Determine the [X, Y] coordinate at the center of the cell enclosing the given text.  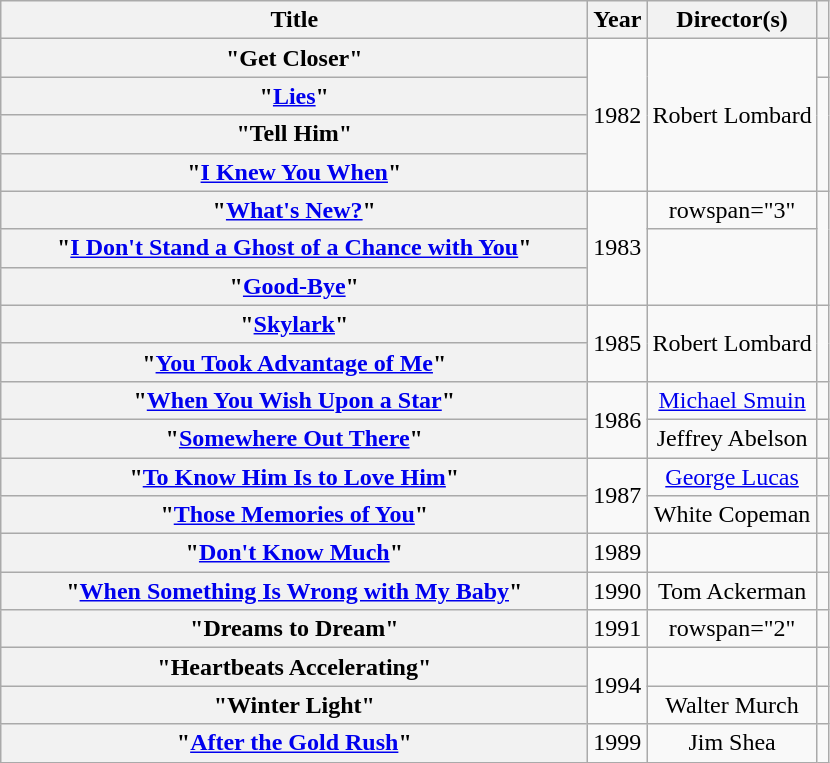
Jim Shea [732, 743]
Walter Murch [732, 705]
rowspan="2" [732, 629]
"Lies" [294, 96]
"Don't Know Much" [294, 553]
rowspan="3" [732, 210]
"Heartbeats Accelerating" [294, 667]
Year [618, 20]
"Skylark" [294, 324]
1982 [618, 115]
Michael Smuin [732, 400]
"After the Gold Rush" [294, 743]
Jeffrey Abelson [732, 438]
Tom Ackerman [732, 591]
1983 [618, 248]
"Tell Him" [294, 134]
Director(s) [732, 20]
1987 [618, 496]
"Somewhere Out There" [294, 438]
White Copeman [732, 515]
1991 [618, 629]
"To Know Him Is to Love Him" [294, 477]
"Winter Light" [294, 705]
"Dreams to Dream" [294, 629]
"When Something Is Wrong with My Baby" [294, 591]
George Lucas [732, 477]
"Those Memories of You" [294, 515]
"Good-Bye" [294, 286]
"What's New?" [294, 210]
"I Don't Stand a Ghost of a Chance with You" [294, 248]
1986 [618, 419]
1999 [618, 743]
"Get Closer" [294, 58]
"You Took Advantage of Me" [294, 362]
1990 [618, 591]
1989 [618, 553]
"I Knew You When" [294, 172]
Title [294, 20]
1994 [618, 686]
"When You Wish Upon a Star" [294, 400]
1985 [618, 343]
